Detect which cell encompasses the target text, then output its (X, Y) center coordinate. 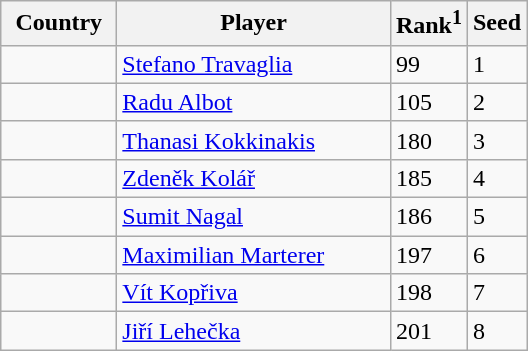
Jiří Lehečka (254, 331)
201 (428, 331)
185 (428, 178)
105 (428, 102)
1 (496, 64)
Vít Kopřiva (254, 293)
8 (496, 331)
99 (428, 64)
Radu Albot (254, 102)
Stefano Travaglia (254, 64)
197 (428, 255)
Country (59, 24)
Zdeněk Kolář (254, 178)
Seed (496, 24)
6 (496, 255)
180 (428, 140)
5 (496, 217)
198 (428, 293)
Maximilian Marterer (254, 255)
Player (254, 24)
Thanasi Kokkinakis (254, 140)
Sumit Nagal (254, 217)
3 (496, 140)
2 (496, 102)
4 (496, 178)
186 (428, 217)
Rank1 (428, 24)
7 (496, 293)
